Identify which cell holds the provided text, then report its [x, y] central coordinate. 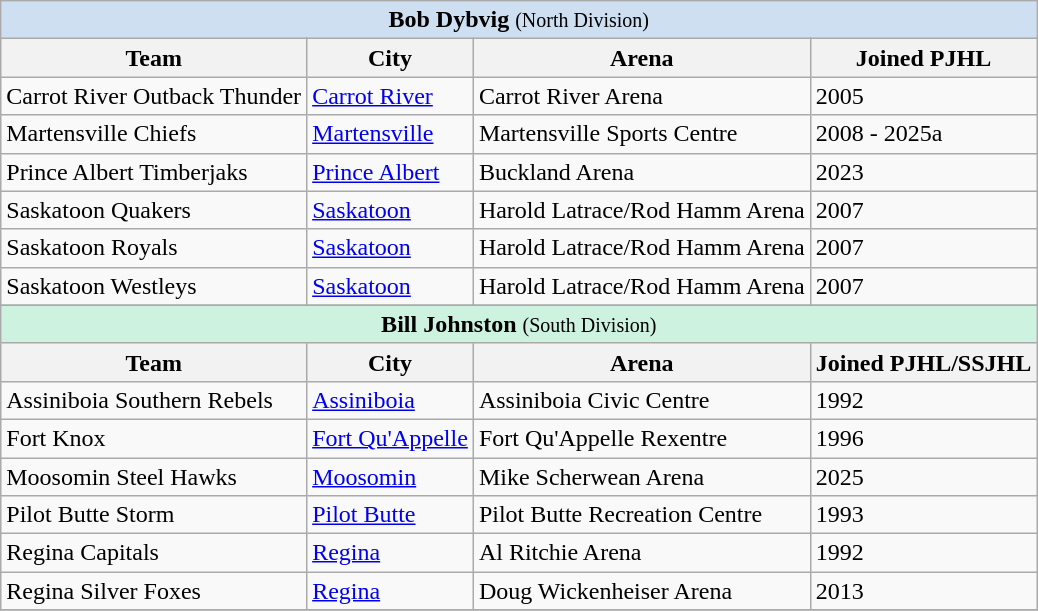
Doug Wickenheiser Arena [642, 591]
2008 - 2025a [923, 134]
Joined PJHL/SSJHL [923, 362]
Mike Scherwean Arena [642, 477]
Carrot River [390, 96]
Martensville [390, 134]
Assiniboia Civic Centre [642, 400]
Bob Dybvig (North Division) [519, 20]
Martensville Sports Centre [642, 134]
Saskatoon Royals [154, 248]
Pilot Butte [390, 515]
Al Ritchie Arena [642, 553]
Assiniboia Southern Rebels [154, 400]
1993 [923, 515]
Carrot River Arena [642, 96]
Moosomin [390, 477]
Prince Albert [390, 172]
Regina Silver Foxes [154, 591]
Moosomin Steel Hawks [154, 477]
2023 [923, 172]
2013 [923, 591]
Joined PJHL [923, 58]
Fort Qu'Appelle Rexentre [642, 438]
Fort Qu'Appelle [390, 438]
Pilot Butte Recreation Centre [642, 515]
Regina Capitals [154, 553]
Bill Johnston (South Division) [519, 324]
2025 [923, 477]
2005 [923, 96]
Saskatoon Quakers [154, 210]
1996 [923, 438]
Saskatoon Westleys [154, 286]
Prince Albert Timberjaks [154, 172]
Buckland Arena [642, 172]
Carrot River Outback Thunder [154, 96]
Pilot Butte Storm [154, 515]
Fort Knox [154, 438]
Martensville Chiefs [154, 134]
Assiniboia [390, 400]
